Find where the given text appears and provide that cell's center as (X, Y) coordinate. 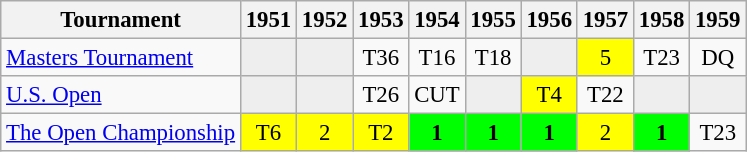
T16 (437, 58)
DQ (718, 58)
CUT (437, 95)
1956 (549, 20)
T4 (549, 95)
U.S. Open (121, 95)
1957 (605, 20)
T18 (493, 58)
1952 (325, 20)
T2 (381, 133)
T22 (605, 95)
1951 (268, 20)
The Open Championship (121, 133)
5 (605, 58)
1954 (437, 20)
1959 (718, 20)
T26 (381, 95)
Masters Tournament (121, 58)
T36 (381, 58)
T6 (268, 133)
1955 (493, 20)
1958 (661, 20)
Tournament (121, 20)
1953 (381, 20)
